Extract the (X, Y) coordinate from the center of the cell holding the provided text.  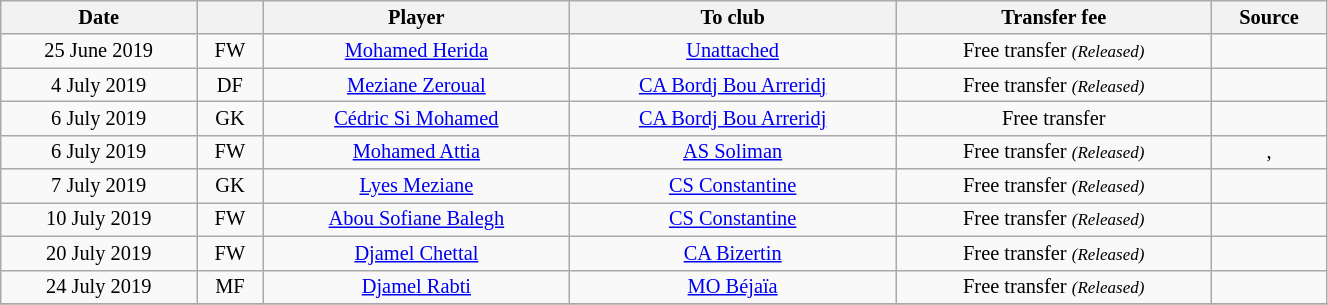
, (1270, 152)
7 July 2019 (99, 186)
Abou Sofiane Balegh (416, 219)
CA Bizertin (733, 253)
To club (733, 17)
Lyes Meziane (416, 186)
Free transfer (1054, 118)
Djamel Rabti (416, 287)
20 July 2019 (99, 253)
Cédric Si Mohamed (416, 118)
MO Béjaïa (733, 287)
AS Soliman (733, 152)
Source (1270, 17)
4 July 2019 (99, 85)
24 July 2019 (99, 287)
Unattached (733, 51)
Meziane Zeroual (416, 85)
25 June 2019 (99, 51)
10 July 2019 (99, 219)
Djamel Chettal (416, 253)
DF (230, 85)
Mohamed Herida (416, 51)
Date (99, 17)
Player (416, 17)
Transfer fee (1054, 17)
Mohamed Attia (416, 152)
MF (230, 287)
